Return the [x, y] coordinate for the center point of the cell that contains the specified text.  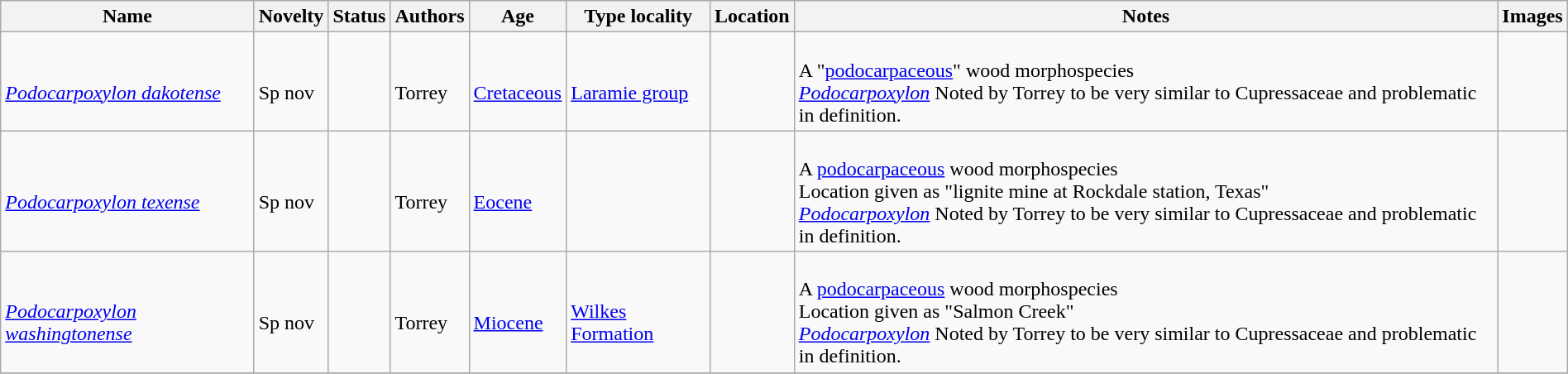
Podocarpoxylon washingtonense [127, 312]
Location [752, 17]
Miocene [518, 312]
Status [359, 17]
Novelty [291, 17]
Name [127, 17]
Eocene [518, 191]
Authors [430, 17]
Age [518, 17]
Laramie group [638, 81]
Cretaceous [518, 81]
Podocarpoxylon dakotense [127, 81]
Wilkes Formation [638, 312]
Notes [1146, 17]
Type locality [638, 17]
A "podocarpaceous" wood morphospeciesPodocarpoxylon Noted by Torrey to be very similar to Cupressaceae and problematic in definition. [1146, 81]
Images [1532, 17]
Podocarpoxylon texense [127, 191]
